Provide the [x, y] coordinate of the cell's center where the given text is located.  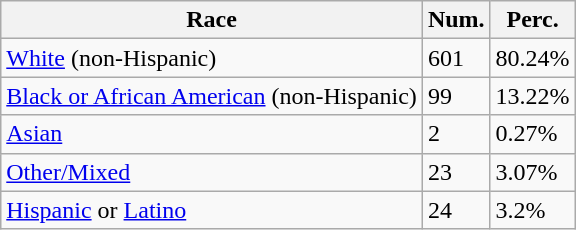
80.24% [532, 58]
Asian [212, 134]
3.2% [532, 210]
23 [456, 172]
Hispanic or Latino [212, 210]
2 [456, 134]
Black or African American (non-Hispanic) [212, 96]
601 [456, 58]
13.22% [532, 96]
3.07% [532, 172]
Perc. [532, 20]
99 [456, 96]
24 [456, 210]
White (non-Hispanic) [212, 58]
0.27% [532, 134]
Num. [456, 20]
Race [212, 20]
Other/Mixed [212, 172]
